For the text-containing cell, return its midpoint in (x, y) coordinate format. 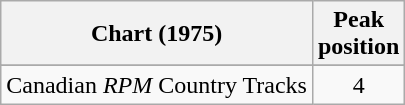
Peakposition (358, 34)
4 (358, 85)
Canadian RPM Country Tracks (157, 85)
Chart (1975) (157, 34)
